Scan for the cell matching the given text and deliver its (x, y) coordinate at center. 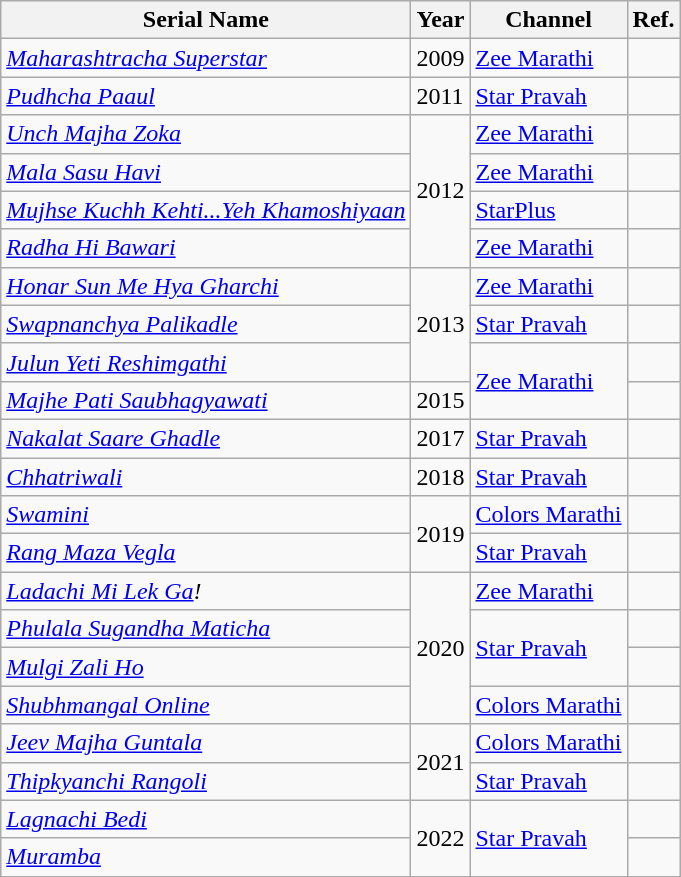
Radha Hi Bawari (206, 248)
2021 (440, 762)
2009 (440, 58)
2017 (440, 438)
Honar Sun Me Hya Gharchi (206, 286)
Phulala Sugandha Maticha (206, 629)
Mala Sasu Havi (206, 172)
Julun Yeti Reshimgathi (206, 362)
Rang Maza Vegla (206, 553)
Unch Majha Zoka (206, 134)
Ref. (654, 20)
Majhe Pati Saubhagyawati (206, 400)
Maharashtracha Superstar (206, 58)
Swamini (206, 515)
2018 (440, 477)
Year (440, 20)
2012 (440, 191)
Ladachi Mi Lek Ga! (206, 591)
Pudhcha Paaul (206, 96)
Jeev Majha Guntala (206, 743)
Serial Name (206, 20)
2011 (440, 96)
2015 (440, 400)
2020 (440, 648)
2019 (440, 534)
Shubhmangal Online (206, 705)
2013 (440, 324)
Channel (548, 20)
Mujhse Kuchh Kehti...Yeh Khamoshiyaan (206, 210)
Thipkyanchi Rangoli (206, 781)
2022 (440, 838)
Nakalat Saare Ghadle (206, 438)
StarPlus (548, 210)
Swapnanchya Palikadle (206, 324)
Lagnachi Bedi (206, 819)
Mulgi Zali Ho (206, 667)
Muramba (206, 857)
Chhatriwali (206, 477)
